For the text-containing cell, return its midpoint in (x, y) coordinate format. 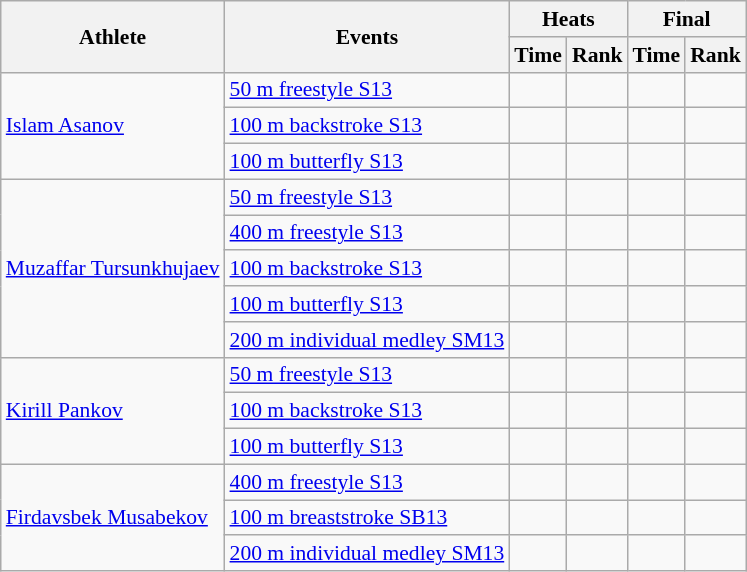
Muzaffar Tursunkhujaev (113, 268)
Final (687, 19)
Firdavsbek Musabekov (113, 518)
Islam Asanov (113, 126)
Heats (568, 19)
Events (368, 36)
100 m breaststroke SB13 (368, 518)
Athlete (113, 36)
Kirill Pankov (113, 410)
